Scan for the cell matching the given text and deliver its (x, y) coordinate at center. 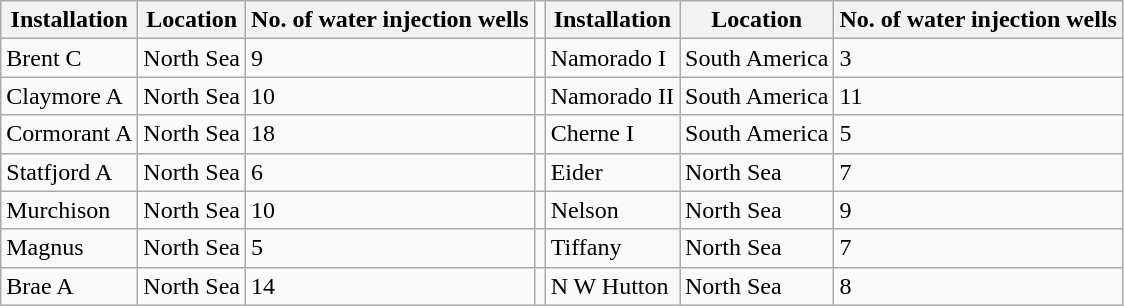
3 (978, 58)
Brae A (70, 286)
Nelson (612, 210)
8 (978, 286)
6 (390, 172)
Namorado II (612, 96)
Claymore A (70, 96)
14 (390, 286)
Cormorant A (70, 134)
11 (978, 96)
Murchison (70, 210)
Statfjord A (70, 172)
Magnus (70, 248)
Cherne I (612, 134)
N W Hutton (612, 286)
Brent C (70, 58)
Namorado I (612, 58)
18 (390, 134)
Tiffany (612, 248)
Eider (612, 172)
